Pinpoint the cell where the given text exists, returning its (X, Y) midpoint coordinate. 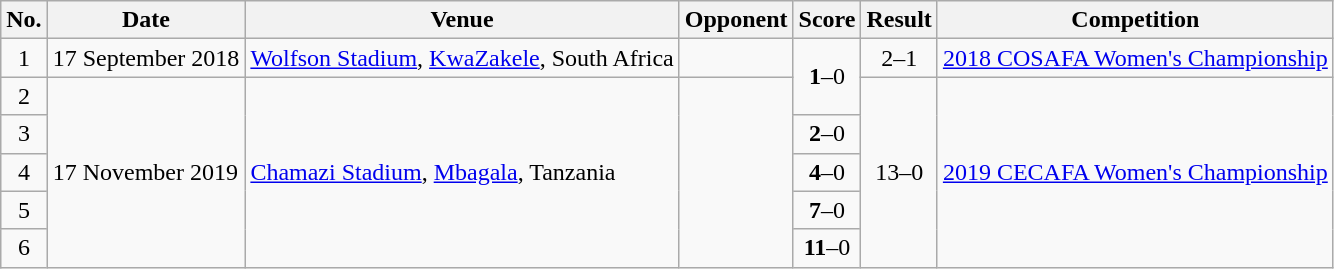
Wolfson Stadium, KwaZakele, South Africa (462, 58)
4 (24, 172)
No. (24, 20)
6 (24, 248)
17 September 2018 (146, 58)
17 November 2019 (146, 172)
2019 CECAFA Women's Championship (1135, 172)
Chamazi Stadium, Mbagala, Tanzania (462, 172)
11–0 (827, 248)
Date (146, 20)
3 (24, 134)
Competition (1135, 20)
Result (899, 20)
13–0 (899, 172)
2–0 (827, 134)
5 (24, 210)
1 (24, 58)
2–1 (899, 58)
Opponent (736, 20)
4–0 (827, 172)
2 (24, 96)
Score (827, 20)
1–0 (827, 77)
2018 COSAFA Women's Championship (1135, 58)
Venue (462, 20)
7–0 (827, 210)
